Find where the given text appears and provide that cell's center as [X, Y] coordinate. 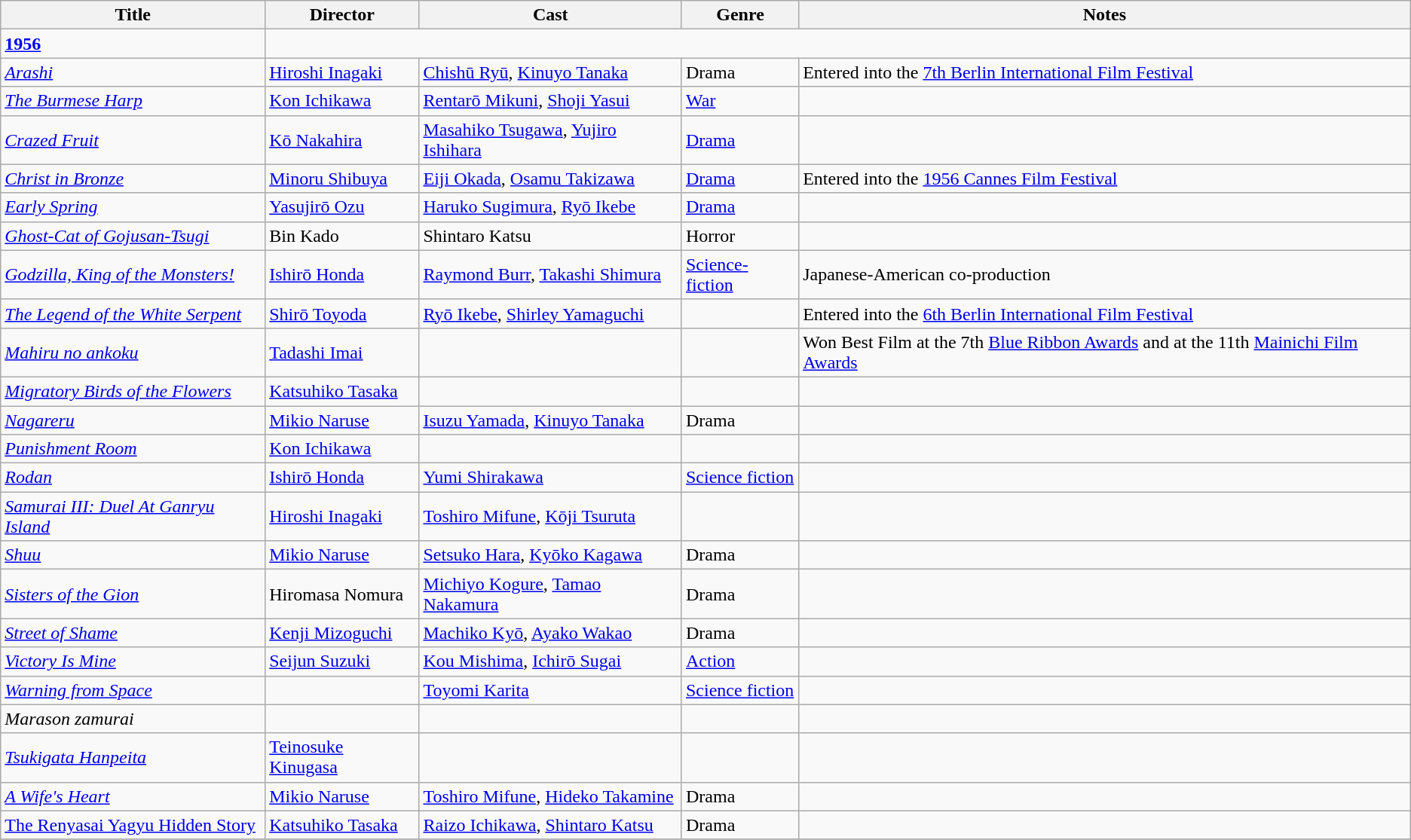
The Renyasai Yagyu Hidden Story [133, 825]
Teinosuke Kinugasa [342, 758]
Toshiro Mifune, Hideko Takamine [550, 796]
Hiromasa Nomura [342, 594]
Tadashi Imai [342, 353]
Horror [740, 236]
Nagareru [133, 420]
Bin Kado [342, 236]
Science-fiction [740, 274]
A Wife's Heart [133, 796]
Godzilla, King of the Monsters! [133, 274]
War [740, 101]
Yumi Shirakawa [550, 478]
Crazed Fruit [133, 140]
Chishū Ryū, Kinuyo Tanaka [550, 72]
Entered into the 1956 Cannes Film Festival [1105, 179]
Toshiro Mifune, Kōji Tsuruta [550, 517]
Marason zamurai [133, 719]
Shirō Toyoda [342, 313]
Rodan [133, 478]
Machiko Kyō, Ayako Wakao [550, 633]
Tsukigata Hanpeita [133, 758]
Cast [550, 15]
Warning from Space [133, 690]
Title [133, 15]
Japanese-American co-production [1105, 274]
Raymond Burr, Takashi Shimura [550, 274]
Setsuko Hara, Kyōko Kagawa [550, 555]
Arashi [133, 72]
Won Best Film at the 7th Blue Ribbon Awards and at the 11th Mainichi Film Awards [1105, 353]
Director [342, 15]
Sisters of the Gion [133, 594]
Punishment Room [133, 449]
Action [740, 661]
Street of Shame [133, 633]
Mahiru no ankoku [133, 353]
Kenji Mizoguchi [342, 633]
The Legend of the White Serpent [133, 313]
Minoru Shibuya [342, 179]
Ghost-Cat of Gojusan-Tsugi [133, 236]
Masahiko Tsugawa, Yujiro Ishihara [550, 140]
Early Spring [133, 207]
Entered into the 6th Berlin International Film Festival [1105, 313]
Seijun Suzuki [342, 661]
Kou Mishima, Ichirō Sugai [550, 661]
Shuu [133, 555]
Ryō Ikebe, Shirley Yamaguchi [550, 313]
Shintaro Katsu [550, 236]
Notes [1105, 15]
Michiyo Kogure, Tamao Nakamura [550, 594]
Christ in Bronze [133, 179]
Entered into the 7th Berlin International Film Festival [1105, 72]
Migratory Birds of the Flowers [133, 391]
Victory Is Mine [133, 661]
1956 [133, 44]
Genre [740, 15]
Isuzu Yamada, Kinuyo Tanaka [550, 420]
Raizo Ichikawa, Shintaro Katsu [550, 825]
Haruko Sugimura, Ryō Ikebe [550, 207]
Samurai III: Duel At Ganryu Island [133, 517]
Eiji Okada, Osamu Takizawa [550, 179]
The Burmese Harp [133, 101]
Kō Nakahira [342, 140]
Yasujirō Ozu [342, 207]
Toyomi Karita [550, 690]
Rentarō Mikuni, Shoji Yasui [550, 101]
